Identify which cell holds the provided text, then report its (x, y) central coordinate. 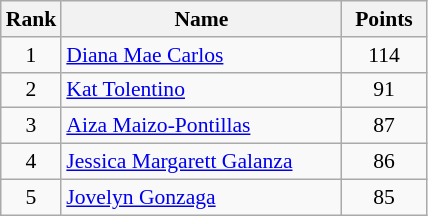
Aiza Maizo-Pontillas (201, 126)
1 (32, 55)
114 (384, 55)
Rank (32, 19)
5 (32, 197)
Points (384, 19)
Jessica Margarett Galanza (201, 162)
Kat Tolentino (201, 90)
91 (384, 90)
86 (384, 162)
4 (32, 162)
Name (201, 19)
85 (384, 197)
Diana Mae Carlos (201, 55)
2 (32, 90)
87 (384, 126)
3 (32, 126)
Jovelyn Gonzaga (201, 197)
